Output the [x, y] coordinate of the center of the cell containing the given text.  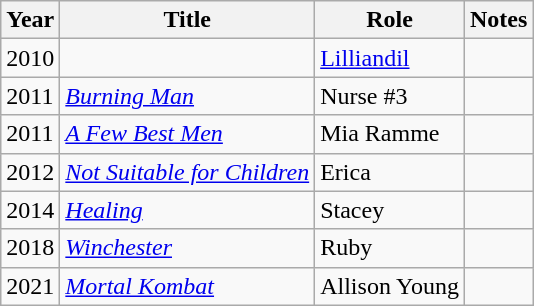
Role [390, 20]
Title [188, 20]
Burning Man [188, 96]
2021 [30, 286]
Allison Young [390, 286]
Winchester [188, 248]
Nurse #3 [390, 96]
Ruby [390, 248]
2010 [30, 58]
A Few Best Men [188, 134]
Healing [188, 210]
2018 [30, 248]
Mortal Kombat [188, 286]
Mia Ramme [390, 134]
Stacey [390, 210]
Not Suitable for Children [188, 172]
Erica [390, 172]
2012 [30, 172]
Notes [498, 20]
Lilliandil [390, 58]
Year [30, 20]
2014 [30, 210]
